Identify which cell holds the provided text, then report its (X, Y) central coordinate. 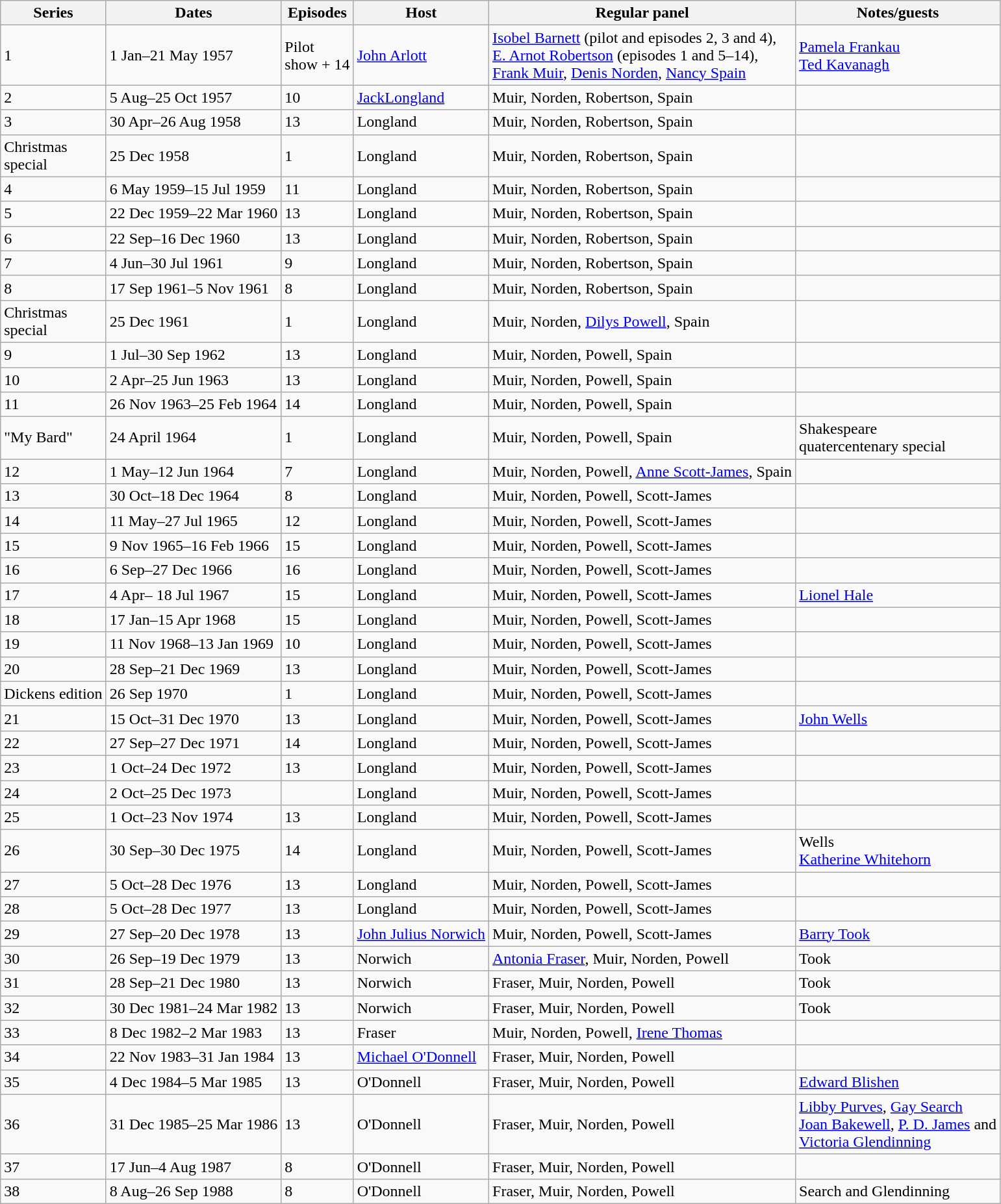
30 Apr–26 Aug 1958 (194, 122)
33 (53, 1033)
21 (53, 718)
Search and Glendinning (898, 1191)
Libby Purves, Gay SearchJoan Bakewell, P. D. James andVictoria Glendinning (898, 1124)
28 Sep–21 Dec 1980 (194, 983)
32 (53, 1008)
Dickens edition (53, 694)
31 Dec 1985–25 Mar 1986 (194, 1124)
4 (53, 189)
35 (53, 1082)
27 (53, 884)
8 Dec 1982–2 Mar 1983 (194, 1033)
Pilotshow + 14 (317, 55)
2 (53, 97)
30 (53, 959)
26 (53, 851)
Fraser (421, 1033)
17 Jun–4 Aug 1987 (194, 1166)
JackLongland (421, 97)
1 Jan–21 May 1957 (194, 55)
24 (53, 793)
24 April 1964 (194, 438)
Series (53, 13)
1 Oct–24 Dec 1972 (194, 768)
5 (53, 214)
WellsKatherine Whitehorn (898, 851)
John Julius Norwich (421, 934)
17 (53, 595)
34 (53, 1057)
5 Aug–25 Oct 1957 (194, 97)
6 (53, 238)
25 (53, 818)
30 Dec 1981–24 Mar 1982 (194, 1008)
17 Sep 1961–5 Nov 1961 (194, 288)
27 Sep–20 Dec 1978 (194, 934)
37 (53, 1166)
4 Jun–30 Jul 1961 (194, 263)
36 (53, 1124)
John Wells (898, 718)
Lionel Hale (898, 595)
22 Sep–16 Dec 1960 (194, 238)
5 Oct–28 Dec 1976 (194, 884)
27 Sep–27 Dec 1971 (194, 743)
Muir, Norden, Dilys Powell, Spain (642, 321)
22 (53, 743)
30 Oct–18 Dec 1964 (194, 496)
11 May–27 Jul 1965 (194, 521)
2 Apr–25 Jun 1963 (194, 380)
31 (53, 983)
Edward Blishen (898, 1082)
Regular panel (642, 13)
20 (53, 669)
Dates (194, 13)
26 Sep 1970 (194, 694)
18 (53, 620)
26 Nov 1963–25 Feb 1964 (194, 405)
22 Nov 1983–31 Jan 1984 (194, 1057)
1 Oct–23 Nov 1974 (194, 818)
Isobel Barnett (pilot and episodes 2, 3 and 4),E. Arnot Robertson (episodes 1 and 5–14),Frank Muir, Denis Norden, Nancy Spain (642, 55)
4 Dec 1984–5 Mar 1985 (194, 1082)
29 (53, 934)
25 Dec 1958 (194, 156)
Notes/guests (898, 13)
11 Nov 1968–13 Jan 1969 (194, 644)
23 (53, 768)
John Arlott (421, 55)
8 Aug–26 Sep 1988 (194, 1191)
4 Apr– 18 Jul 1967 (194, 595)
28 (53, 909)
6 Sep–27 Dec 1966 (194, 570)
Pamela FrankauTed Kavanagh (898, 55)
9 Nov 1965–16 Feb 1966 (194, 546)
1 May–12 Jun 1964 (194, 471)
Antonia Fraser, Muir, Norden, Powell (642, 959)
26 Sep–19 Dec 1979 (194, 959)
3 (53, 122)
5 Oct–28 Dec 1977 (194, 909)
Shakespearequatercentenary special (898, 438)
Episodes (317, 13)
30 Sep–30 Dec 1975 (194, 851)
38 (53, 1191)
15 Oct–31 Dec 1970 (194, 718)
28 Sep–21 Dec 1969 (194, 669)
Host (421, 13)
25 Dec 1961 (194, 321)
19 (53, 644)
"My Bard" (53, 438)
22 Dec 1959–22 Mar 1960 (194, 214)
Muir, Norden, Powell, Irene Thomas (642, 1033)
2 Oct–25 Dec 1973 (194, 793)
1 Jul–30 Sep 1962 (194, 355)
Barry Took (898, 934)
6 May 1959–15 Jul 1959 (194, 189)
17 Jan–15 Apr 1968 (194, 620)
Muir, Norden, Powell, Anne Scott-James, Spain (642, 471)
Michael O'Donnell (421, 1057)
